From the cell containing the given text, extract its center point as (x, y) coordinate. 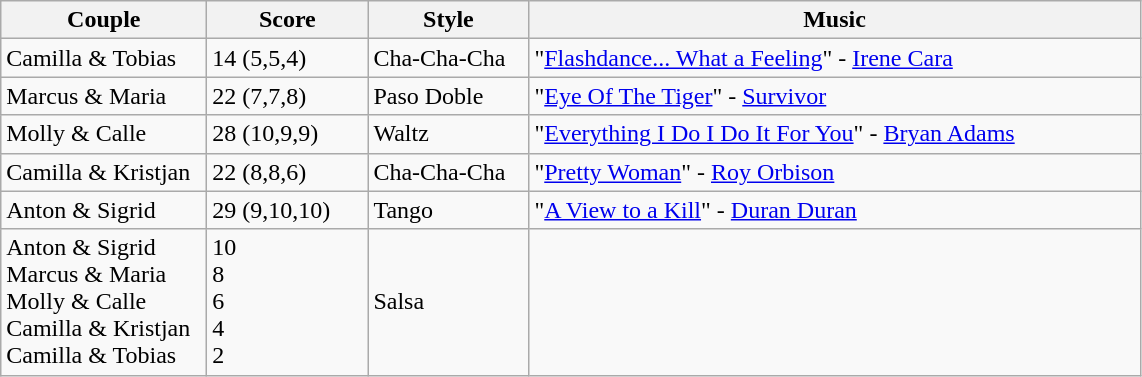
Music (834, 20)
Score (288, 20)
"Flashdance... What a Feeling" - Irene Cara (834, 58)
"Everything I Do I Do It For You" - Bryan Adams (834, 134)
"A View to a Kill" - Duran Duran (834, 210)
Camilla & Kristjan (104, 172)
Anton & Sigrid (104, 210)
Camilla & Tobias (104, 58)
Marcus & Maria (104, 96)
29 (9,10,10) (288, 210)
22 (7,7,8) (288, 96)
108642 (288, 302)
Anton & SigridMarcus & MariaMolly & CalleCamilla & KristjanCamilla & Tobias (104, 302)
Molly & Calle (104, 134)
14 (5,5,4) (288, 58)
Couple (104, 20)
Salsa (448, 302)
"Eye Of The Tiger" - Survivor (834, 96)
Waltz (448, 134)
"Pretty Woman" - Roy Orbison (834, 172)
Style (448, 20)
Tango (448, 210)
Paso Doble (448, 96)
28 (10,9,9) (288, 134)
22 (8,8,6) (288, 172)
